For the text-containing cell, return its midpoint in (X, Y) coordinate format. 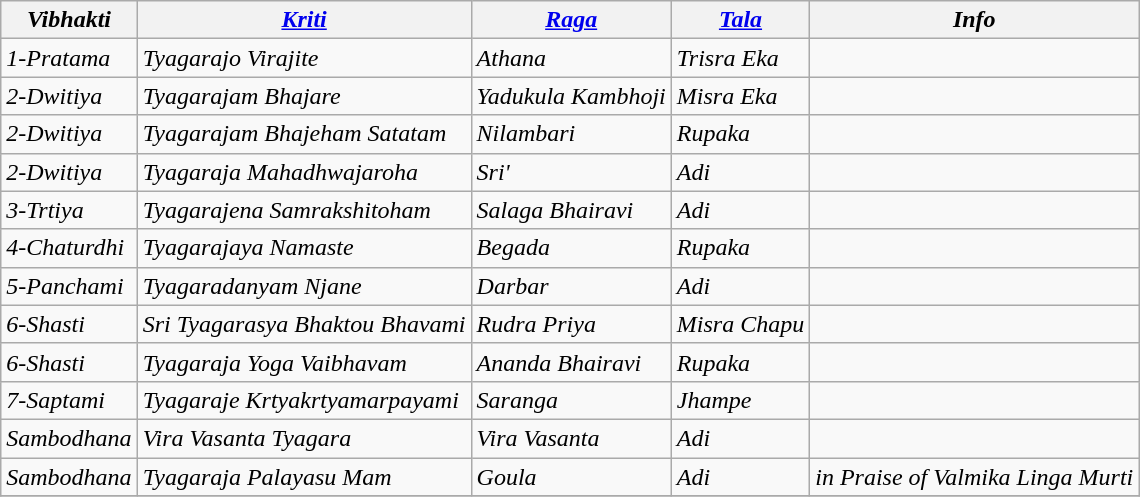
Misra Eka (740, 96)
Saranga (571, 400)
Raga (571, 20)
Yadukula Kambhoji (571, 96)
3-Trtiya (69, 210)
Tyagarajam Bhajare (304, 96)
Tyagarajaya Namaste (304, 248)
Ananda Bhairavi (571, 362)
Vira Vasanta (571, 438)
Begada (571, 248)
Tyagaraja Palayasu Mam (304, 477)
Vibhakti (69, 20)
Nilambari (571, 134)
Vira Vasanta Tyagara (304, 438)
Kriti (304, 20)
Tyagaradanyam Njane (304, 286)
1-Pratama (69, 58)
Tyagarajo Virajite (304, 58)
Info (974, 20)
Goula (571, 477)
Sri Tyagarasya Bhaktou Bhavami (304, 324)
Darbar (571, 286)
Tyagarajena Samrakshitoham (304, 210)
Trisra Eka (740, 58)
Tyagaraje Krtyakrtyamarpayami (304, 400)
Misra Chapu (740, 324)
5-Panchami (69, 286)
Rudra Priya (571, 324)
Jhampe (740, 400)
Salaga Bhairavi (571, 210)
Tyagaraja Yoga Vaibhavam (304, 362)
Tyagaraja Mahadhwajaroha (304, 172)
7-Saptami (69, 400)
in Praise of Valmika Linga Murti (974, 477)
Tyagarajam Bhajeham Satatam (304, 134)
Sri' (571, 172)
4-Chaturdhi (69, 248)
Athana (571, 58)
Tala (740, 20)
